For the text-containing cell, return its midpoint in [X, Y] coordinate format. 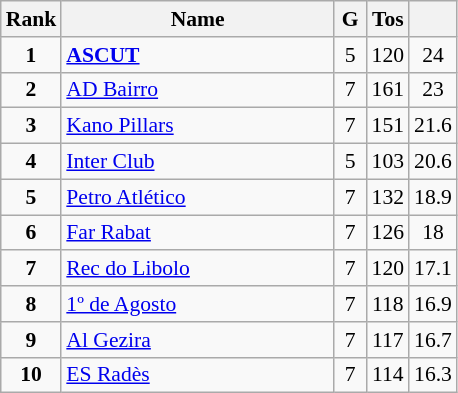
16.7 [433, 340]
114 [388, 375]
161 [388, 90]
Al Gezira [198, 340]
ES Radès [198, 375]
21.6 [433, 126]
118 [388, 304]
4 [32, 162]
Far Rabat [198, 233]
16.9 [433, 304]
20.6 [433, 162]
24 [433, 55]
132 [388, 197]
ASCUT [198, 55]
18 [433, 233]
126 [388, 233]
Name [198, 19]
Rank [32, 19]
16.3 [433, 375]
AD Bairro [198, 90]
8 [32, 304]
2 [32, 90]
9 [32, 340]
23 [433, 90]
Petro Atlético [198, 197]
103 [388, 162]
151 [388, 126]
Rec do Libolo [198, 269]
1º de Agosto [198, 304]
117 [388, 340]
1 [32, 55]
Inter Club [198, 162]
18.9 [433, 197]
Tos [388, 19]
3 [32, 126]
Kano Pillars [198, 126]
17.1 [433, 269]
G [350, 19]
6 [32, 233]
10 [32, 375]
